Identify which cell holds the provided text, then report its (x, y) central coordinate. 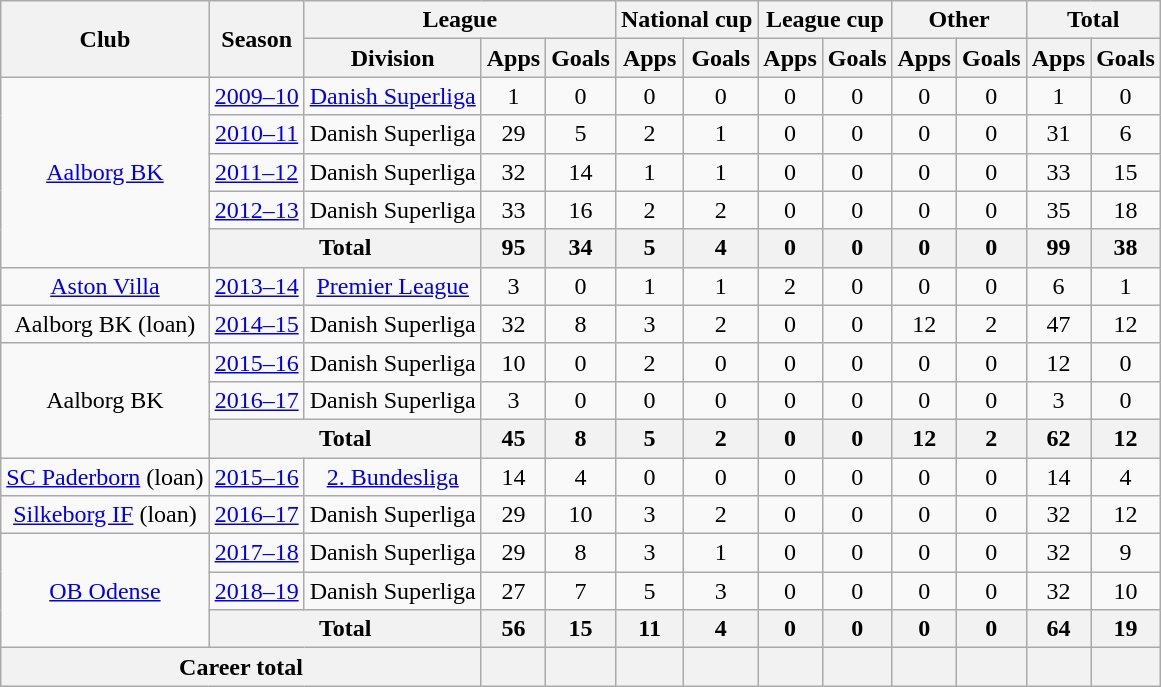
2014–15 (256, 324)
Other (959, 20)
Aalborg BK (loan) (105, 324)
Division (392, 58)
Premier League (392, 286)
18 (1126, 210)
16 (581, 210)
League cup (825, 20)
2017–18 (256, 553)
47 (1058, 324)
2012–13 (256, 210)
2. Bundesliga (392, 477)
Aston Villa (105, 286)
7 (581, 591)
Club (105, 39)
League (460, 20)
19 (1126, 629)
Career total (241, 667)
2010–11 (256, 134)
Silkeborg IF (loan) (105, 515)
11 (649, 629)
2018–19 (256, 591)
OB Odense (105, 591)
34 (581, 248)
64 (1058, 629)
2011–12 (256, 172)
56 (513, 629)
45 (513, 438)
27 (513, 591)
35 (1058, 210)
SC Paderborn (loan) (105, 477)
38 (1126, 248)
2009–10 (256, 96)
Season (256, 39)
95 (513, 248)
2013–14 (256, 286)
31 (1058, 134)
62 (1058, 438)
99 (1058, 248)
National cup (686, 20)
9 (1126, 553)
